Return the (X, Y) coordinate for the center point of the cell that contains the specified text.  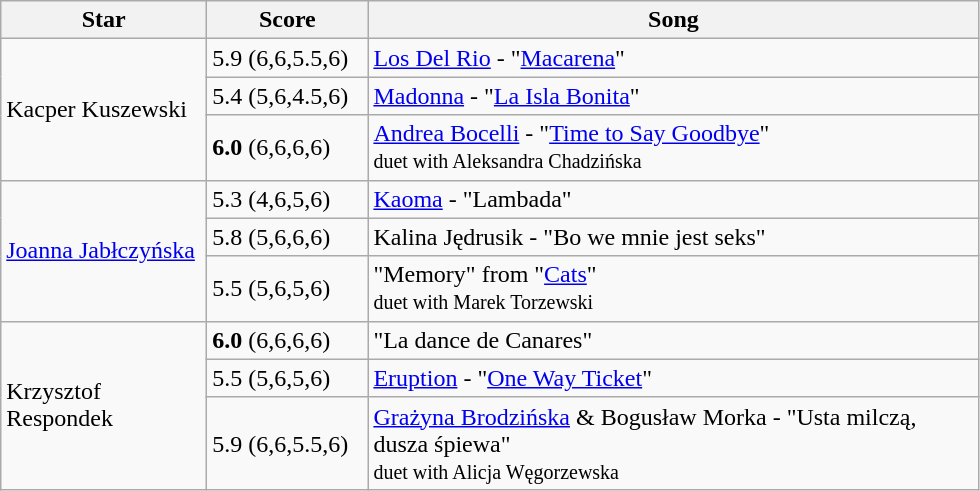
Los Del Rio - "Macarena" (674, 58)
Score (288, 20)
Star (104, 20)
Joanna Jabłczyńska (104, 250)
Madonna - "La Isla Bonita" (674, 96)
Eruption - "One Way Ticket" (674, 378)
"La dance de Canares" (674, 340)
Kalina Jędrusik - "Bo we mnie jest seks" (674, 237)
5.3 (4,6,5,6) (288, 199)
5.8 (5,6,6,6) (288, 237)
"Memory" from "Cats" duet with Marek Torzewski (674, 288)
Grażyna Brodzińska & Bogusław Morka - "Usta milczą, dusza śpiewa" duet with Alicja Węgorzewska (674, 443)
Kaoma - "Lambada" (674, 199)
Krzysztof Respondek (104, 405)
5.4 (5,6,4.5,6) (288, 96)
Andrea Bocelli - "Time to Say Goodbye" duet with Aleksandra Chadzińska (674, 148)
Song (674, 20)
Kacper Kuszewski (104, 110)
